Return [x, y] of the center of cell containing provided text 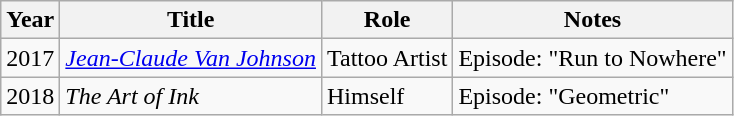
Episode: "Run to Nowhere" [592, 58]
Episode: "Geometric" [592, 96]
2018 [30, 96]
Role [386, 20]
The Art of Ink [191, 96]
Tattoo Artist [386, 58]
Notes [592, 20]
Title [191, 20]
Year [30, 20]
Jean-Claude Van Johnson [191, 58]
Himself [386, 96]
2017 [30, 58]
